Locate the cell with the specified text and output its [X, Y] center coordinate. 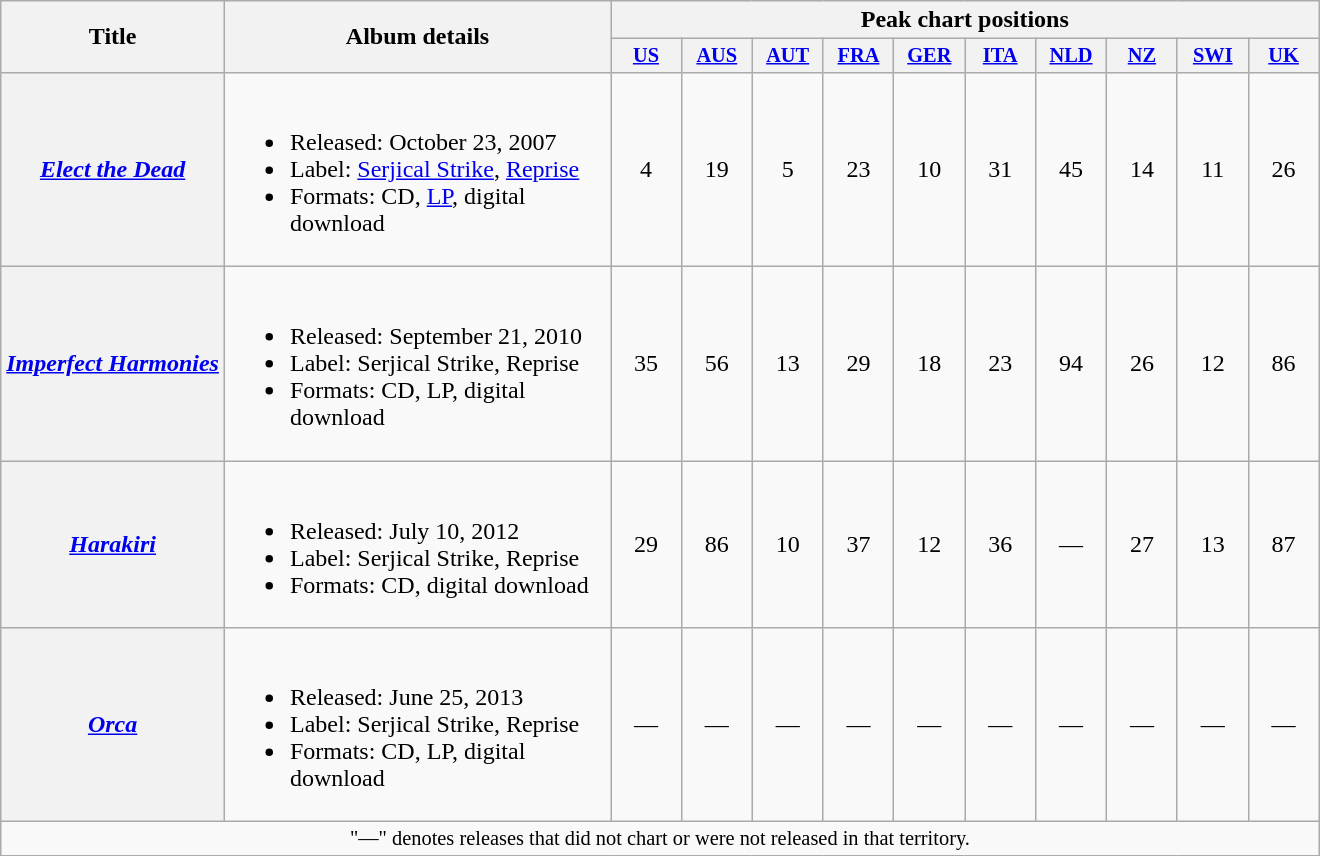
Peak chart positions [966, 20]
36 [1000, 544]
Released: June 25, 2013Label: Serjical Strike, RepriseFormats: CD, LP, digital download [417, 725]
FRA [858, 56]
AUS [716, 56]
56 [716, 364]
US [646, 56]
5 [788, 169]
NLD [1072, 56]
14 [1142, 169]
11 [1212, 169]
Released: October 23, 2007Label: Serjical Strike, RepriseFormats: CD, LP, digital download [417, 169]
GER [930, 56]
SWI [1212, 56]
31 [1000, 169]
Elect the Dead [113, 169]
AUT [788, 56]
Released: July 10, 2012Label: Serjical Strike, RepriseFormats: CD, digital download [417, 544]
37 [858, 544]
Harakiri [113, 544]
NZ [1142, 56]
"—" denotes releases that did not chart or were not released in that territory. [660, 839]
Released: September 21, 2010Label: Serjical Strike, RepriseFormats: CD, LP, digital download [417, 364]
19 [716, 169]
Orca [113, 725]
Title [113, 37]
35 [646, 364]
Imperfect Harmonies [113, 364]
45 [1072, 169]
27 [1142, 544]
87 [1284, 544]
94 [1072, 364]
4 [646, 169]
18 [930, 364]
Album details [417, 37]
ITA [1000, 56]
UK [1284, 56]
